Extract the (X, Y) coordinate from the center of the cell holding the provided text.  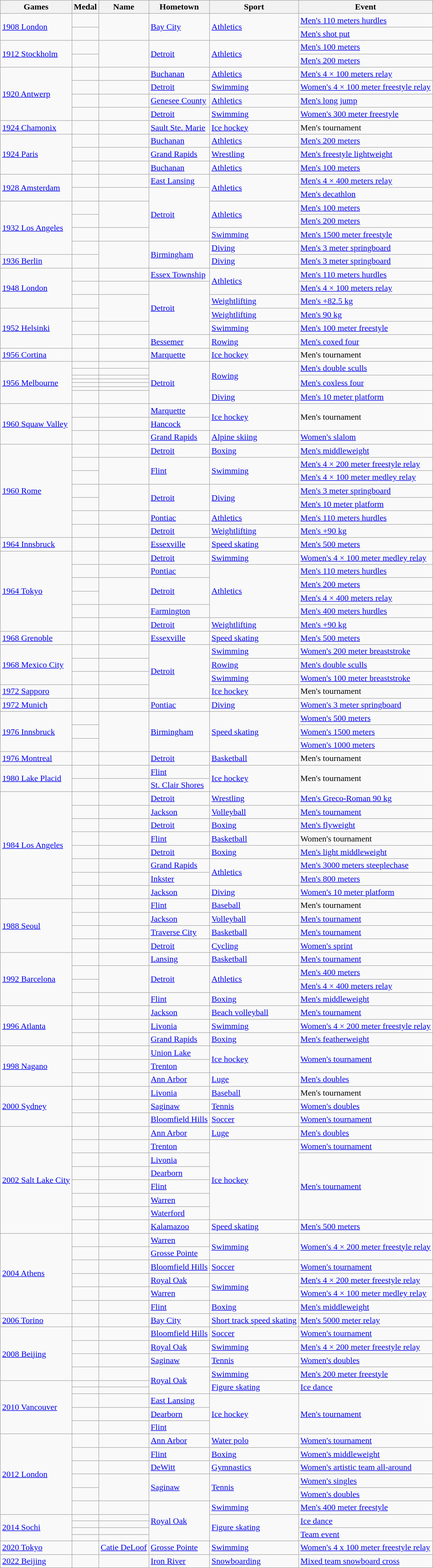
Genesee County (179, 101)
Women's 300 meter freestyle (366, 114)
2002 Salt Lake City (36, 1180)
Men's 800 meters (366, 879)
1964 Tokyo (36, 591)
2020 Tokyo (36, 1548)
2000 Sydney (36, 1106)
Men's +82.5 kg (366, 301)
1956 Melbourne (36, 382)
1984 Los Angeles (36, 845)
Men's Greco-Roman 90 kg (366, 799)
Women's 1500 meters (366, 731)
Men's 100 meter freestyle (366, 328)
2008 Beijing (36, 1354)
2012 London (36, 1474)
1928 Amsterdam (36, 188)
1980 Lake Placid (36, 778)
1964 Innsbruck (36, 544)
1968 Mexico City (36, 665)
2014 Sochi (36, 1528)
Sport (254, 7)
Women's 100 meter breaststroke (366, 678)
1912 Stockholm (36, 54)
Hancock (179, 424)
Women's sprint (366, 946)
Women's slalom (366, 437)
Women's 3 meter springboard (366, 705)
1968 Grenoble (36, 638)
1948 London (36, 288)
1936 Berlin (36, 261)
1976 Innsbruck (36, 731)
Men's 3000 meters steeplechase (366, 865)
Men's coxless four (366, 382)
2010 Vancouver (36, 1407)
Beach volleyball (254, 1013)
1972 Munich (36, 705)
Women's middleweight (366, 1454)
1908 London (36, 27)
Mixed team snowboard cross (366, 1561)
Team event (366, 1534)
Traverse City (179, 932)
1996 Atlanta (36, 1026)
Hometown (179, 7)
Men's coxed four (366, 341)
Men's light middleweight (366, 852)
Snowboarding (254, 1561)
1924 Paris (36, 154)
Women's 1000 meters (366, 745)
Men's 400 meter freestyle (366, 1508)
Women's singles (366, 1481)
Inkster (179, 879)
1932 Los Angeles (36, 228)
Men's 4 × 100 meter medley relay (366, 477)
Iron River (179, 1561)
Alpine skiing (254, 437)
2022 Beijing (36, 1561)
Men's 90 kg (366, 315)
Men's flyweight (366, 825)
1960 Squaw Valley (36, 424)
Bessemer (179, 341)
Essex Township (179, 275)
Union Lake (179, 1053)
Men's featherweight (366, 1039)
Men's 1500 meter freestyle (366, 234)
Women's 4 x 100 meter freestyle relay (366, 1548)
1992 Barcelona (36, 979)
Farmington (179, 611)
Men's freestyle lightweight (366, 154)
Women's 4 × 100 meter freestyle relay (366, 87)
Men's long jump (366, 101)
1998 Nagano (36, 1066)
2006 Torino (36, 1320)
Waterford (179, 1213)
Sault Ste. Marie (179, 127)
Men's 400 meters (366, 972)
Women's 10 meter platform (366, 892)
Short track speed skating (254, 1320)
Women's artistic team all-around (366, 1467)
Medal (85, 7)
Event (366, 7)
1952 Helsinki (36, 328)
1924 Chamonix (36, 127)
Cycling (254, 946)
Games (36, 7)
Name (124, 7)
2004 Athens (36, 1273)
Lansing (179, 959)
Water polo (254, 1441)
1920 Antwerp (36, 94)
1960 Rome (36, 491)
Gymnastics (254, 1467)
Kalamazoo (179, 1227)
Men's decathlon (366, 194)
1956 Cortina (36, 355)
1972 Sapporo (36, 691)
Women's 500 meters (366, 718)
Women's 200 meter breaststroke (366, 651)
Men's 5000 meter relay (366, 1320)
DeWitt (179, 1467)
Men's 400 meters hurdles (366, 611)
Men's shot put (366, 34)
St. Clair Shores (179, 785)
1976 Montreal (36, 758)
Catie DeLoof (124, 1548)
Men's 200 meter freestyle (366, 1374)
1988 Seoul (36, 925)
